Return the (x, y) coordinate for the center point of the cell that contains the specified text.  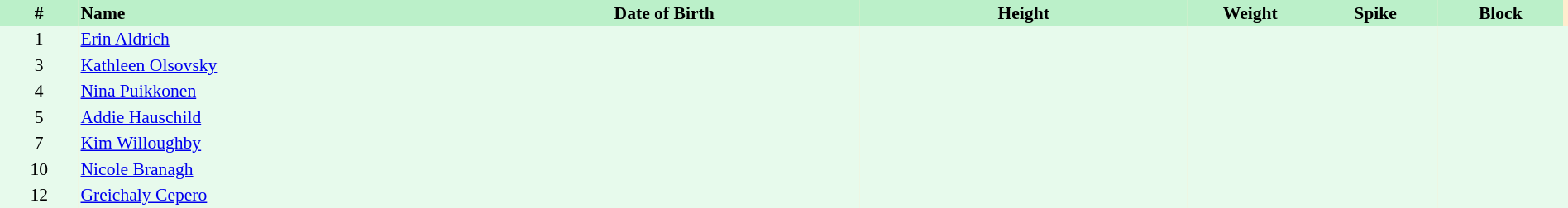
1 (39, 40)
Nina Puikkonen (273, 91)
Height (1024, 13)
12 (39, 195)
7 (39, 144)
Spike (1374, 13)
Addie Hauschild (273, 117)
Kathleen Olsovsky (273, 65)
4 (39, 91)
Name (273, 13)
Date of Birth (664, 13)
# (39, 13)
Erin Aldrich (273, 40)
Greichaly Cepero (273, 195)
Kim Willoughby (273, 144)
Block (1500, 13)
3 (39, 65)
Weight (1250, 13)
10 (39, 169)
5 (39, 117)
Nicole Branagh (273, 169)
